Determine the (x, y) coordinate at the center of the cell enclosing the given text.  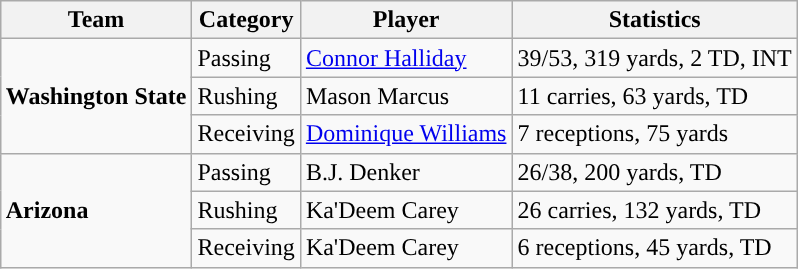
Arizona (96, 210)
Mason Marcus (406, 96)
11 carries, 63 yards, TD (654, 96)
Category (246, 20)
Statistics (654, 20)
7 receptions, 75 yards (654, 134)
Team (96, 20)
Washington State (96, 96)
B.J. Denker (406, 172)
Dominique Williams (406, 134)
26 carries, 132 yards, TD (654, 210)
Connor Halliday (406, 58)
39/53, 319 yards, 2 TD, INT (654, 58)
6 receptions, 45 yards, TD (654, 248)
26/38, 200 yards, TD (654, 172)
Player (406, 20)
